Scan for the cell matching the given text and deliver its [x, y] coordinate at center. 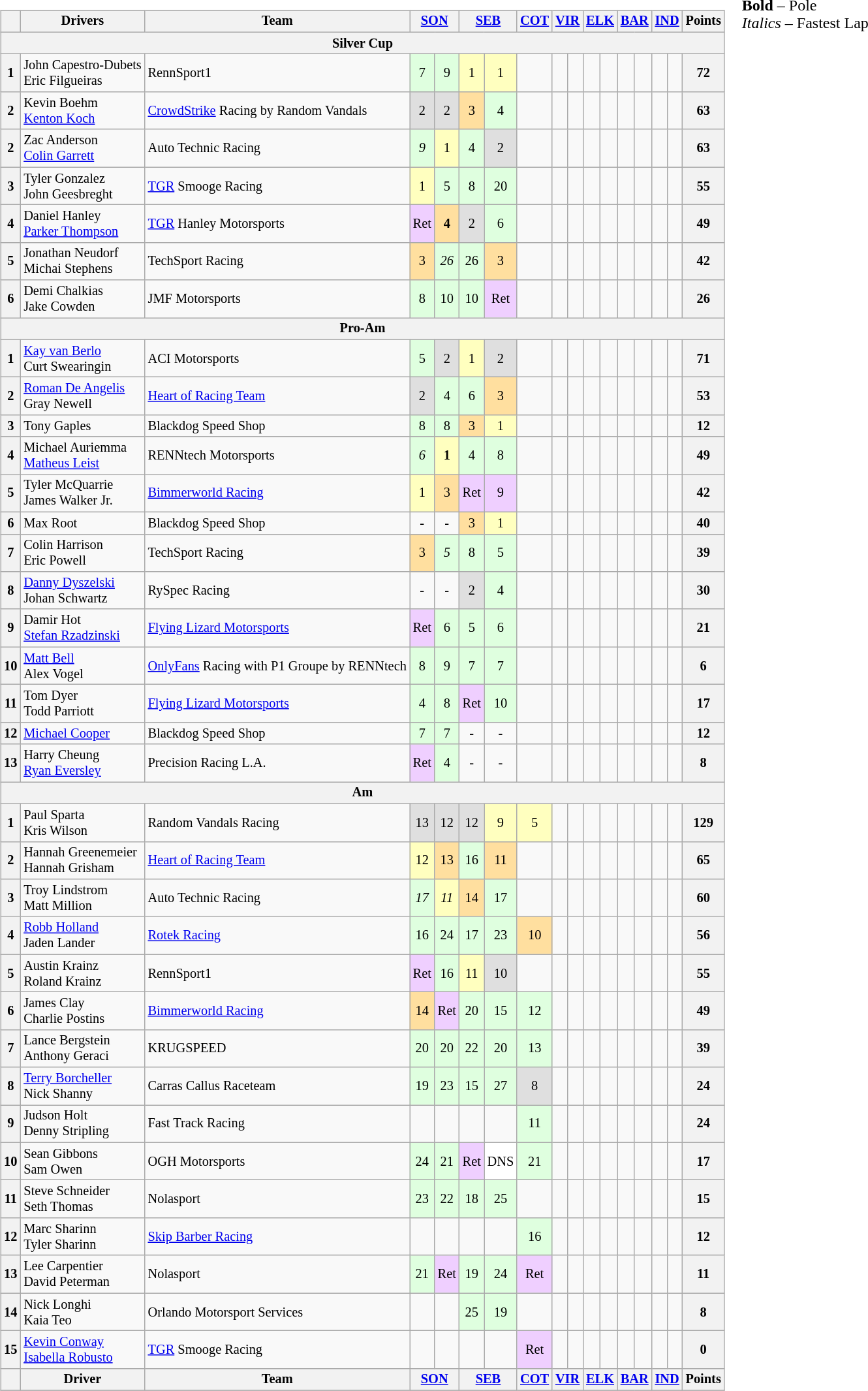
Rotek Racing [277, 935]
Terry Borcheller Nick Shanny [82, 1086]
Am [362, 793]
0 [704, 1350]
Precision Racing L.A. [277, 763]
Nick Longhi Kaia Teo [82, 1312]
Michael Cooper [82, 733]
ACI Motorsports [277, 358]
Kay van Berlo Curt Swearingin [82, 358]
Damir Hot Stefan Rzadzinski [82, 628]
Silver Cup [362, 43]
60 [704, 898]
27 [501, 1086]
Colin Harrison Eric Powell [82, 553]
Drivers [82, 22]
Matt Bell Alex Vogel [82, 666]
DNS [501, 1161]
Orlando Motorsport Services [277, 1312]
Roman De Angelis Gray Newell [82, 396]
71 [704, 358]
Carras Callus Raceteam [277, 1086]
Steve Schneider Seth Thomas [82, 1199]
Fast Track Racing [277, 1124]
James Clay Charlie Postins [82, 1011]
40 [704, 523]
Kevin Boehm Kenton Koch [82, 111]
Tyler McQuarrie James Walker Jr. [82, 493]
RENNtech Motorsports [277, 456]
Max Root [82, 523]
56 [704, 935]
Lance Bergstein Anthony Geraci [82, 1048]
Jonathan Neudorf Michai Stephens [82, 261]
OnlyFans Racing with P1 Groupe by RENNtech [277, 666]
Sean Gibbons Sam Owen [82, 1161]
Paul Sparta Kris Wilson [82, 822]
Random Vandals Racing [277, 822]
John Capestro-Dubets Eric Filgueiras [82, 73]
Hannah Greenemeier Hannah Grisham [82, 860]
Pro-Am [362, 329]
Tyler Gonzalez John Geesbreght [82, 186]
Harry Cheung Ryan Eversley [82, 763]
30 [704, 591]
18 [472, 1199]
129 [704, 822]
Driver [82, 1379]
OGH Motorsports [277, 1161]
Demi Chalkias Jake Cowden [82, 299]
65 [704, 860]
RySpec Racing [277, 591]
TGR Hanley Motorsports [277, 224]
CrowdStrike Racing by Random Vandals [277, 111]
Marc Sharinn Tyler Sharinn [82, 1237]
Zac Anderson Colin Garrett [82, 148]
Austin Krainz Roland Krainz [82, 973]
Judson Holt Denny Stripling [82, 1124]
JMF Motorsports [277, 299]
KRUGSPEED [277, 1048]
72 [704, 73]
Kevin Conway Isabella Robusto [82, 1350]
Tom Dyer Todd Parriott [82, 704]
Lee Carpentier David Peterman [82, 1274]
Troy Lindstrom Matt Million [82, 898]
Skip Barber Racing [277, 1237]
Robb Holland Jaden Lander [82, 935]
Michael Auriemma Matheus Leist [82, 456]
Tony Gaples [82, 426]
Daniel Hanley Parker Thompson [82, 224]
Danny Dyszelski Johan Schwartz [82, 591]
53 [704, 396]
